Output the [X, Y] coordinate of the center of the cell containing the given text.  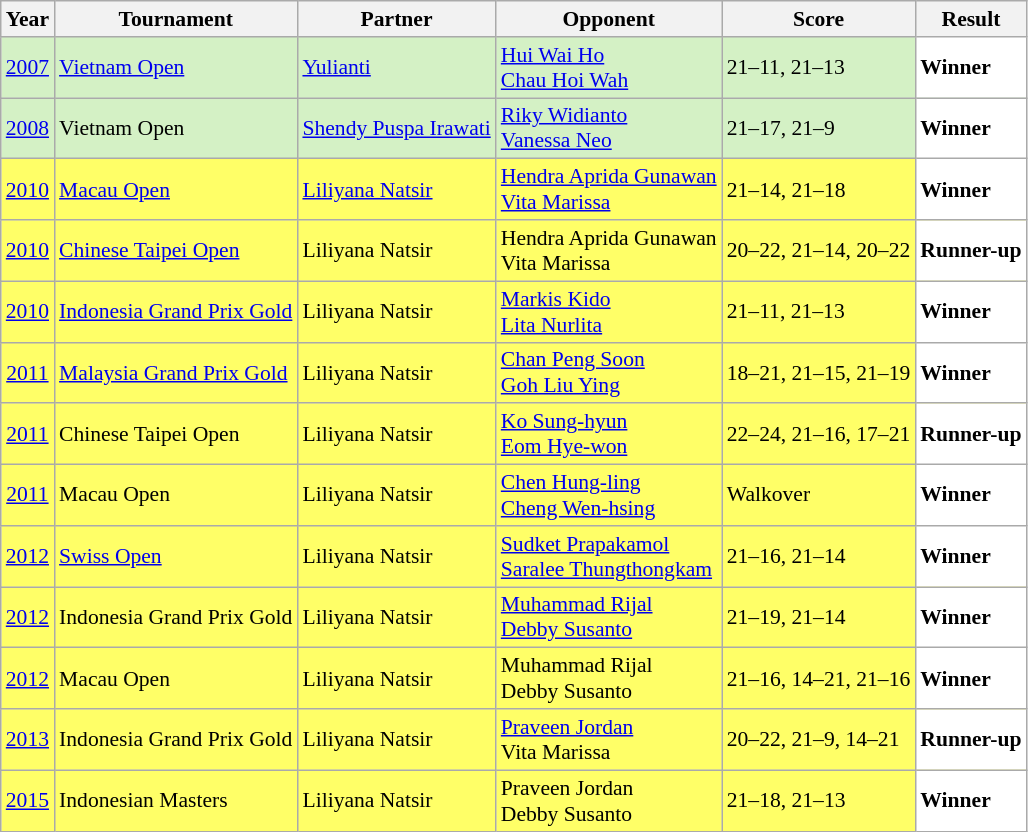
Chan Peng Soon Goh Liu Ying [609, 372]
Yulianti [396, 68]
Sudket Prapakamol Saralee Thungthongkam [609, 556]
Malaysia Grand Prix Gold [176, 372]
Shendy Puspa Irawati [396, 128]
Indonesian Masters [176, 800]
Chen Hung-ling Cheng Wen-hsing [609, 496]
20–22, 21–9, 14–21 [819, 740]
21–14, 21–18 [819, 190]
Opponent [609, 19]
21–16, 14–21, 21–16 [819, 678]
Praveen Jordan Vita Marissa [609, 740]
2007 [28, 68]
Swiss Open [176, 556]
Hui Wai Ho Chau Hoi Wah [609, 68]
Score [819, 19]
Markis Kido Lita Nurlita [609, 312]
21–18, 21–13 [819, 800]
Tournament [176, 19]
Walkover [819, 496]
Praveen Jordan Debby Susanto [609, 800]
Riky Widianto Vanessa Neo [609, 128]
Year [28, 19]
21–19, 21–14 [819, 618]
21–16, 21–14 [819, 556]
Result [970, 19]
2013 [28, 740]
20–22, 21–14, 20–22 [819, 250]
Partner [396, 19]
2008 [28, 128]
Ko Sung-hyun Eom Hye-won [609, 434]
22–24, 21–16, 17–21 [819, 434]
21–17, 21–9 [819, 128]
18–21, 21–15, 21–19 [819, 372]
2015 [28, 800]
